Scan for the cell matching the given text and deliver its (X, Y) coordinate at center. 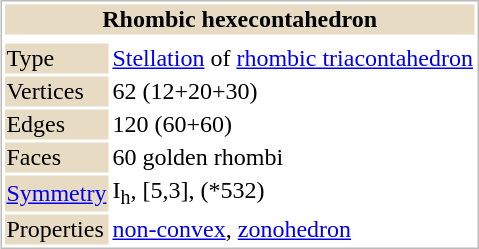
Symmetry (56, 194)
Vertices (56, 91)
120 (60+60) (293, 125)
non-convex, zonohedron (293, 230)
Properties (56, 230)
Stellation of rhombic triacontahedron (293, 59)
Ih, [5,3], (*532) (293, 194)
Faces (56, 157)
Edges (56, 125)
Type (56, 59)
Rhombic hexecontahedron (240, 19)
62 (12+20+30) (293, 91)
60 golden rhombi (293, 157)
